Provide the (X, Y) coordinate of the cell's center where the given text is located.  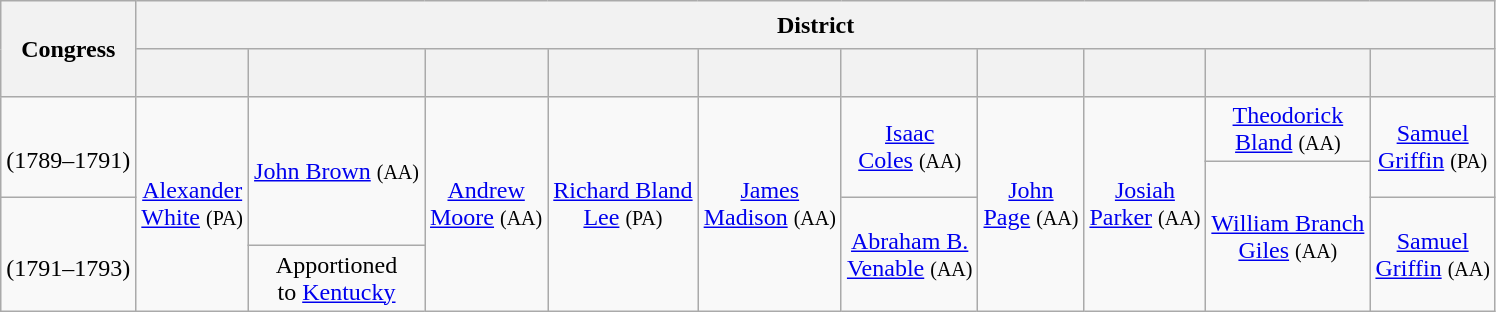
JohnPage (AA) (1031, 204)
AlexanderWhite (PA) (192, 204)
William BranchGiles (AA) (1288, 236)
Congress (68, 49)
JosiahParker (AA) (1145, 204)
SamuelGriffin (PA) (1432, 148)
(1791–1793) (68, 254)
SamuelGriffin (AA) (1432, 254)
Apportionedto Kentucky (337, 278)
District (816, 25)
AndrewMoore (AA) (486, 204)
Richard BlandLee (PA) (623, 204)
IsaacColes (AA) (910, 148)
JamesMadison (AA) (770, 204)
Abraham B.Venable (AA) (910, 254)
TheodorickBland (AA) (1288, 130)
(1789–1791) (68, 148)
John Brown (AA) (337, 172)
